For the text-containing cell, return its midpoint in [X, Y] coordinate format. 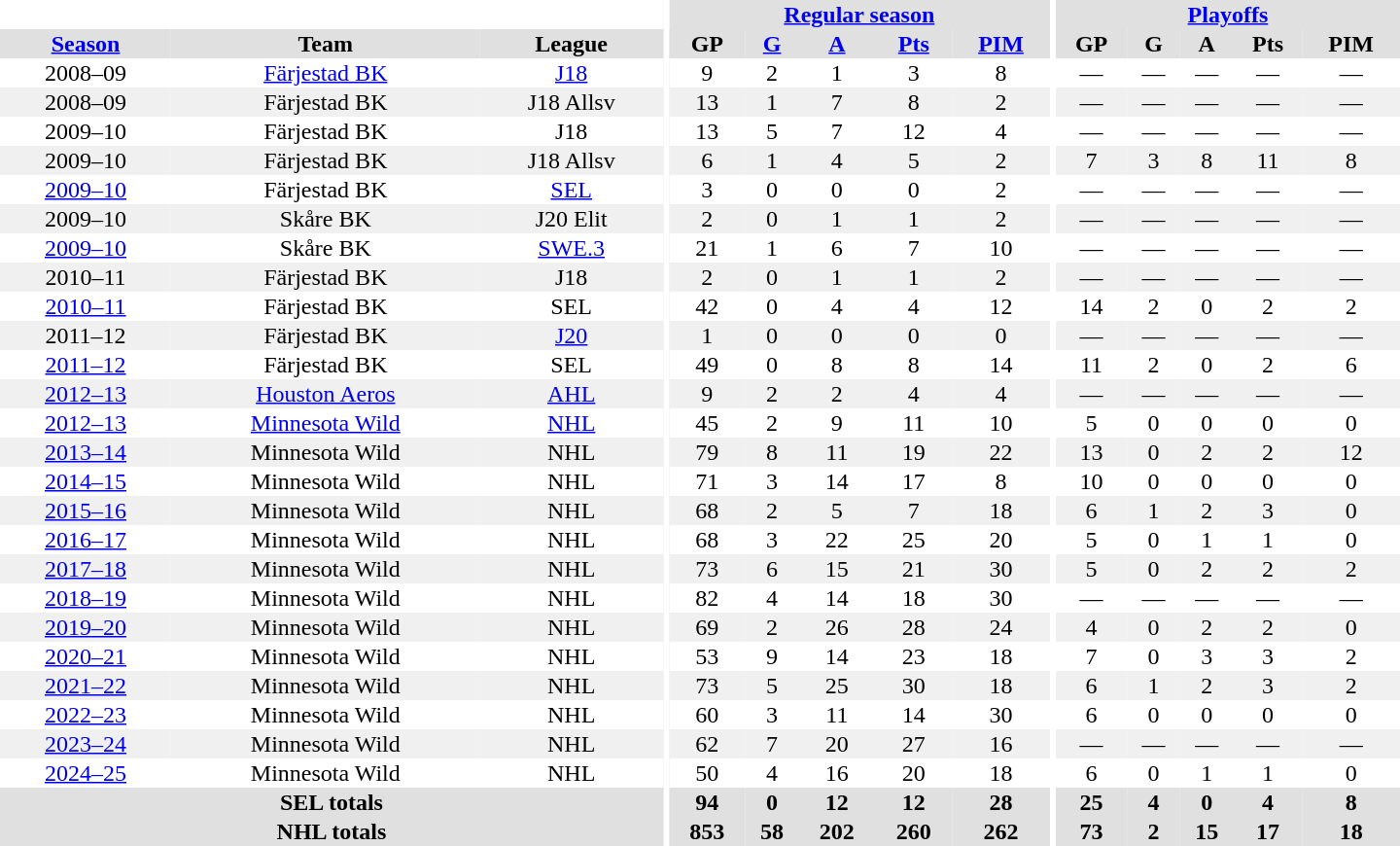
League [572, 44]
2020–21 [86, 656]
202 [836, 831]
79 [708, 452]
60 [708, 715]
24 [1000, 627]
853 [708, 831]
49 [708, 365]
Regular season [859, 15]
AHL [572, 394]
Season [86, 44]
262 [1000, 831]
26 [836, 627]
2018–19 [86, 598]
19 [914, 452]
94 [708, 802]
71 [708, 481]
2019–20 [86, 627]
58 [772, 831]
2021–22 [86, 686]
Playoffs [1228, 15]
2013–14 [86, 452]
53 [708, 656]
50 [708, 773]
2017–18 [86, 569]
27 [914, 744]
J20 [572, 335]
69 [708, 627]
NHL totals [332, 831]
Houston Aeros [326, 394]
2023–24 [86, 744]
2015–16 [86, 511]
2024–25 [86, 773]
23 [914, 656]
42 [708, 306]
SWE.3 [572, 248]
2016–17 [86, 540]
82 [708, 598]
62 [708, 744]
J20 Elit [572, 219]
45 [708, 423]
260 [914, 831]
Team [326, 44]
2022–23 [86, 715]
SEL totals [332, 802]
2014–15 [86, 481]
